Identify which cell holds the provided text, then report its [X, Y] central coordinate. 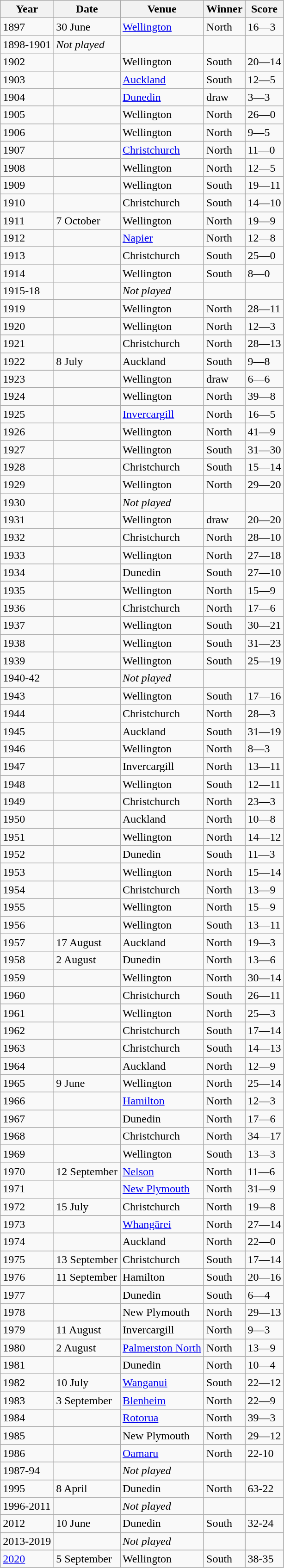
Score [265, 9]
19—8 [265, 1207]
1943 [27, 696]
20—16 [265, 1277]
1936 [27, 608]
10—4 [265, 1365]
27—14 [265, 1224]
19—3 [265, 942]
34—17 [265, 1136]
1974 [27, 1242]
1956 [27, 925]
27—10 [265, 573]
1924 [27, 397]
1898-1901 [27, 44]
25—14 [265, 1084]
3—3 [265, 97]
1975 [27, 1259]
8 July [87, 361]
9—3 [265, 1330]
1944 [27, 713]
6—4 [265, 1295]
1965 [27, 1084]
1969 [27, 1154]
1930 [27, 502]
14—13 [265, 1048]
17 August [87, 942]
1996-2011 [27, 1506]
28—10 [265, 538]
1949 [27, 802]
31—23 [265, 643]
1995 [27, 1488]
1945 [27, 731]
1957 [27, 942]
Nelson [162, 1171]
1940-42 [27, 678]
1938 [27, 643]
1915-18 [27, 291]
Oamaru [162, 1453]
1983 [27, 1401]
12—8 [265, 238]
14—10 [265, 203]
29—13 [265, 1312]
1910 [27, 203]
1977 [27, 1295]
Whangārei [162, 1224]
Napier [162, 238]
Blenheim [162, 1401]
9—8 [265, 361]
1904 [27, 97]
19—9 [265, 221]
27—18 [265, 555]
1954 [27, 890]
1933 [27, 555]
1948 [27, 784]
23—3 [265, 802]
1905 [27, 115]
31—30 [265, 449]
1921 [27, 344]
25—3 [265, 1013]
22—0 [265, 1242]
1958 [27, 960]
2020 [27, 1559]
22—12 [265, 1383]
41—9 [265, 432]
1919 [27, 309]
Palmerston North [162, 1348]
Date [87, 9]
39—8 [265, 397]
8 April [87, 1488]
3 September [87, 1401]
1967 [27, 1119]
31—19 [265, 731]
1926 [27, 432]
1934 [27, 573]
11—6 [265, 1171]
10—8 [265, 819]
1968 [27, 1136]
13 September [87, 1259]
30—14 [265, 978]
1962 [27, 1030]
1981 [27, 1365]
1939 [27, 661]
20—14 [265, 62]
11—3 [265, 855]
1913 [27, 256]
63-22 [265, 1488]
25—0 [265, 256]
1922 [27, 361]
6—6 [265, 379]
1914 [27, 273]
1976 [27, 1277]
8—3 [265, 749]
1980 [27, 1348]
Wanganui [162, 1383]
1971 [27, 1189]
28—11 [265, 309]
8—0 [265, 273]
1947 [27, 766]
19—11 [265, 185]
1964 [27, 1066]
13—6 [265, 960]
1961 [27, 1013]
Winner [225, 9]
1937 [27, 626]
12—9 [265, 1066]
10 July [87, 1383]
1960 [27, 995]
1987-94 [27, 1471]
2012 [27, 1524]
16—3 [265, 27]
Venue [162, 9]
22—9 [265, 1401]
1923 [27, 379]
Year [27, 9]
1912 [27, 238]
12—11 [265, 784]
26—0 [265, 115]
25—19 [265, 661]
1909 [27, 185]
1929 [27, 484]
20—20 [265, 520]
28—13 [265, 344]
1920 [27, 326]
1903 [27, 80]
17—16 [265, 696]
11 August [87, 1330]
28—3 [265, 713]
1908 [27, 167]
1984 [27, 1418]
7 October [87, 221]
32-24 [265, 1524]
9 June [87, 1084]
10 June [87, 1524]
1979 [27, 1330]
2013-2019 [27, 1541]
1932 [27, 538]
5 September [87, 1559]
1925 [27, 414]
1951 [27, 837]
9—5 [265, 132]
1911 [27, 221]
12 September [87, 1171]
29—12 [265, 1436]
1907 [27, 150]
13—3 [265, 1154]
1986 [27, 1453]
31—9 [265, 1189]
1966 [27, 1101]
1970 [27, 1171]
1985 [27, 1436]
38-35 [265, 1559]
Rotorua [162, 1418]
1952 [27, 855]
1928 [27, 467]
1973 [27, 1224]
30 June [87, 27]
1931 [27, 520]
1946 [27, 749]
1935 [27, 590]
22-10 [265, 1453]
1906 [27, 132]
1959 [27, 978]
1955 [27, 907]
39—3 [265, 1418]
14—12 [265, 837]
29—20 [265, 484]
1902 [27, 62]
30—21 [265, 626]
1950 [27, 819]
1963 [27, 1048]
1897 [27, 27]
1953 [27, 872]
1927 [27, 449]
11—0 [265, 150]
16—5 [265, 414]
11 September [87, 1277]
1978 [27, 1312]
1972 [27, 1207]
15 July [87, 1207]
1982 [27, 1383]
26—11 [265, 995]
